From the cell containing the given text, extract its center point as [x, y] coordinate. 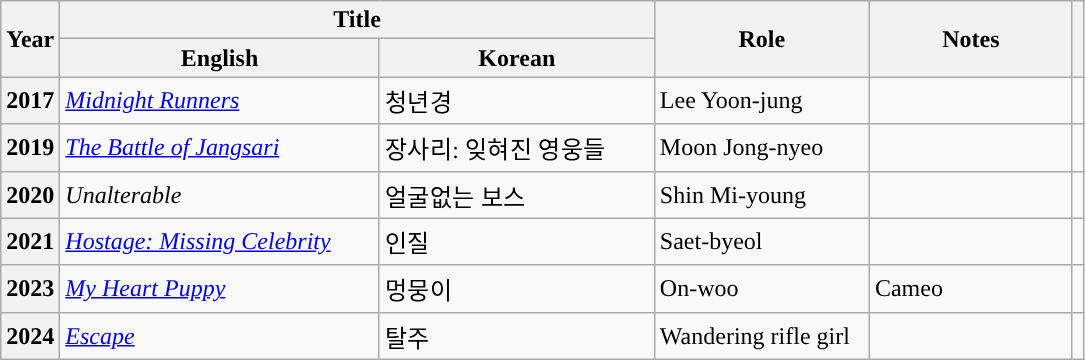
얼굴없는 보스 [516, 194]
인질 [516, 242]
On-woo [762, 288]
Midnight Runners [220, 100]
2019 [30, 148]
Korean [516, 58]
Lee Yoon-jung [762, 100]
Title [358, 20]
Wandering rifle girl [762, 336]
탈주 [516, 336]
Notes [970, 39]
English [220, 58]
Saet-byeol [762, 242]
Cameo [970, 288]
Shin Mi-young [762, 194]
Moon Jong-nyeo [762, 148]
2020 [30, 194]
2021 [30, 242]
2024 [30, 336]
2023 [30, 288]
Hostage: Missing Celebrity [220, 242]
멍뭉이 [516, 288]
Role [762, 39]
청년경 [516, 100]
2017 [30, 100]
Year [30, 39]
Unalterable [220, 194]
Escape [220, 336]
The Battle of Jangsari [220, 148]
장사리: 잊혀진 영웅들 [516, 148]
My Heart Puppy [220, 288]
